Identify which cell holds the provided text, then report its (X, Y) central coordinate. 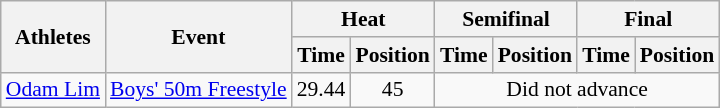
Semifinal (506, 19)
Odam Lim (53, 90)
Final (648, 19)
Did not advance (577, 90)
45 (392, 90)
Heat (364, 19)
Event (198, 36)
Athletes (53, 36)
Boys' 50m Freestyle (198, 90)
29.44 (322, 90)
